Locate the cell with the specified text and output its (X, Y) center coordinate. 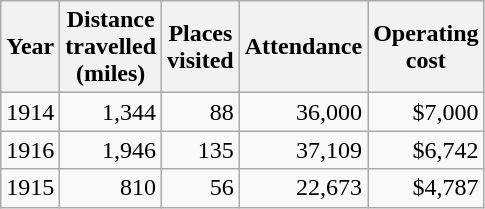
$4,787 (426, 188)
135 (201, 150)
Distancetravelled(miles) (111, 47)
37,109 (303, 150)
1916 (30, 150)
Attendance (303, 47)
Operatingcost (426, 47)
88 (201, 112)
56 (201, 188)
Year (30, 47)
$7,000 (426, 112)
1915 (30, 188)
1,344 (111, 112)
Placesvisited (201, 47)
810 (111, 188)
1,946 (111, 150)
22,673 (303, 188)
$6,742 (426, 150)
1914 (30, 112)
36,000 (303, 112)
